Pinpoint the cell where the given text exists, returning its (x, y) midpoint coordinate. 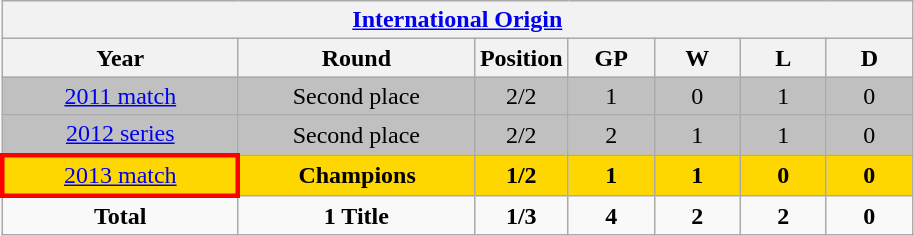
2013 match (120, 174)
1 Title (356, 216)
2012 series (120, 135)
Position (521, 58)
Year (120, 58)
1/2 (521, 174)
Total (120, 216)
Champions (356, 174)
1/3 (521, 216)
2011 match (120, 96)
4 (611, 216)
D (869, 58)
W (697, 58)
L (783, 58)
Round (356, 58)
International Origin (457, 20)
GP (611, 58)
